Search for the cell housing the specified text and yield its (X, Y) center coordinate. 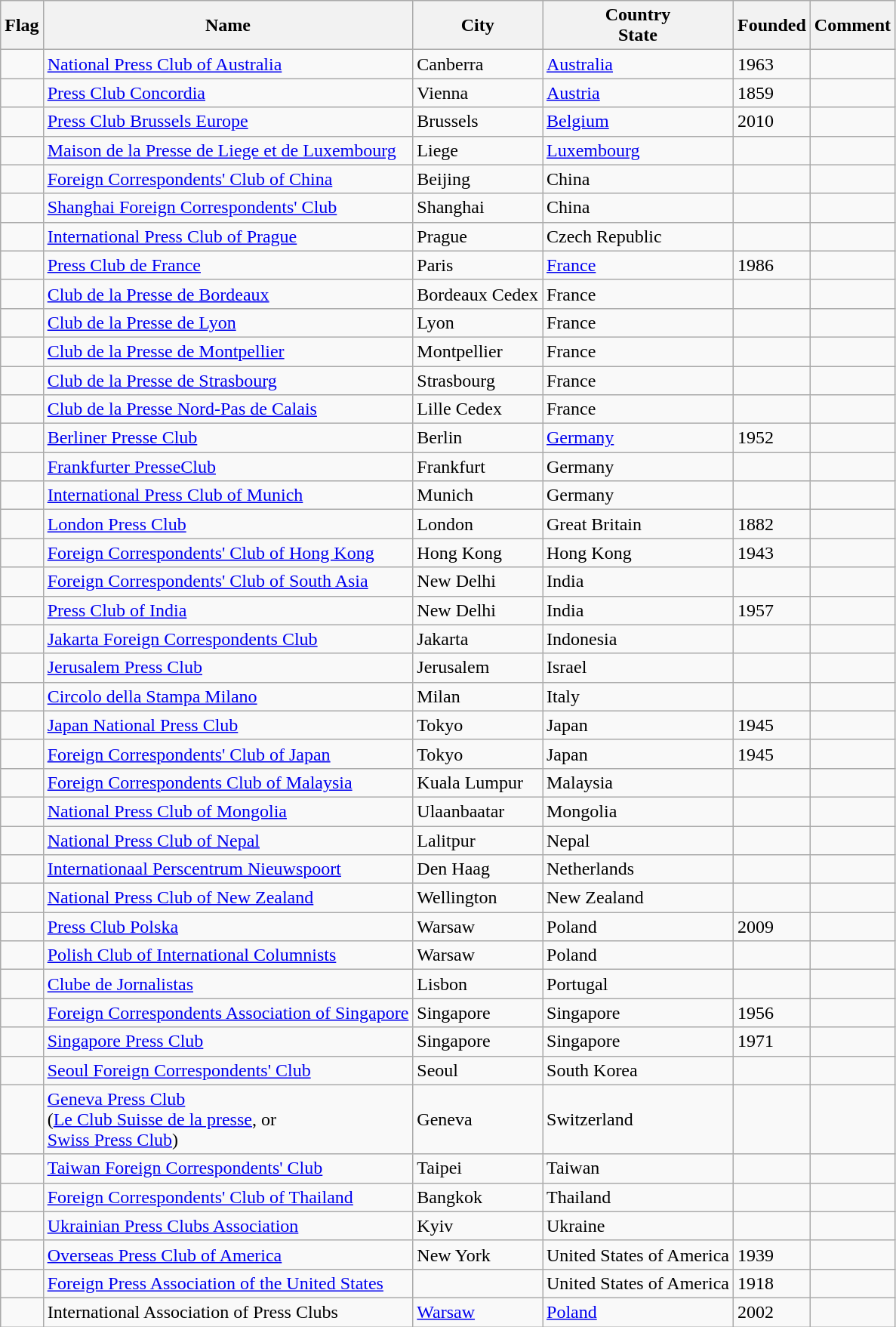
Ukrainian Press Clubs Association (228, 1226)
Jakarta (478, 639)
Polish Club of International Columnists (228, 955)
Flag (22, 26)
Comment (852, 26)
Press Club of India (228, 610)
Italy (637, 696)
Taipei (478, 1168)
London Press Club (228, 524)
Foreign Correspondents' Club of Thailand (228, 1197)
Vienna (478, 93)
Lille Cedex (478, 409)
Maison de la Presse de Liege et de Luxembourg (228, 150)
Foreign Correspondents' Club of China (228, 179)
1963 (772, 64)
New Zealand (637, 898)
Ulaanbaatar (478, 811)
Shanghai (478, 208)
Circolo della Stampa Milano (228, 696)
Club de la Presse de Montpellier (228, 351)
Liege (478, 150)
National Press Club of Australia (228, 64)
Club de la Presse de Bordeaux (228, 294)
Bordeaux Cedex (478, 294)
Seoul Foreign Correspondents' Club (228, 1070)
1939 (772, 1254)
Kyiv (478, 1226)
National Press Club of Mongolia (228, 811)
Foreign Correspondents' Club of Hong Kong (228, 553)
Wellington (478, 898)
Jerusalem (478, 668)
1952 (772, 438)
Taiwan Foreign Correspondents' Club (228, 1168)
Frankfurt (478, 467)
Strasbourg (478, 380)
Lalitpur (478, 841)
Austria (637, 93)
Founded (772, 26)
Press Club de France (228, 265)
Singapore Press Club (228, 1042)
1956 (772, 1013)
Jerusalem Press Club (228, 668)
Foreign Press Association of the United States (228, 1283)
Clube de Jornalistas (228, 984)
Australia (637, 64)
National Press Club of Nepal (228, 841)
Country State (637, 26)
1957 (772, 610)
Munich (478, 495)
Montpellier (478, 351)
Thailand (637, 1197)
2002 (772, 1312)
Overseas Press Club of America (228, 1254)
Club de la Presse de Strasbourg (228, 380)
International Association of Press Clubs (228, 1312)
Beijing (478, 179)
Malaysia (637, 782)
Canberra (478, 64)
1918 (772, 1283)
International Press Club of Munich (228, 495)
1859 (772, 93)
1882 (772, 524)
Brussels (478, 122)
Switzerland (637, 1119)
Press Club Concordia (228, 93)
Jakarta Foreign Correspondents Club (228, 639)
Luxembourg (637, 150)
Geneva Press Club (Le Club Suisse de la presse, or Swiss Press Club) (228, 1119)
Israel (637, 668)
Lisbon (478, 984)
Press Club Brussels Europe (228, 122)
Shanghai Foreign Correspondents' Club (228, 208)
Foreign Correspondents' Club of South Asia (228, 582)
Bangkok (478, 1197)
Foreign Correspondents Association of Singapore (228, 1013)
2009 (772, 927)
Japan National Press Club (228, 725)
Seoul (478, 1070)
South Korea (637, 1070)
City (478, 26)
Milan (478, 696)
Ukraine (637, 1226)
2010 (772, 122)
1971 (772, 1042)
Foreign Correspondents Club of Malaysia (228, 782)
Club de la Presse de Lyon (228, 322)
Geneva (478, 1119)
Nepal (637, 841)
National Press Club of New Zealand (228, 898)
Taiwan (637, 1168)
Lyon (478, 322)
Berlin (478, 438)
Berliner Presse Club (228, 438)
1943 (772, 553)
1986 (772, 265)
Paris (478, 265)
London (478, 524)
Frankfurter PresseClub (228, 467)
Den Haag (478, 869)
Czech Republic (637, 236)
Indonesia (637, 639)
New York (478, 1254)
International Press Club of Prague (228, 236)
Foreign Correspondents' Club of Japan (228, 754)
Netherlands (637, 869)
Press Club Polska (228, 927)
Kuala Lumpur (478, 782)
Portugal (637, 984)
Club de la Presse Nord-Pas de Calais (228, 409)
Belgium (637, 122)
Name (228, 26)
Prague (478, 236)
Mongolia (637, 811)
Internationaal Perscentrum Nieuwspoort (228, 869)
Great Britain (637, 524)
